Extract the (X, Y) coordinate from the center of the cell holding the provided text.  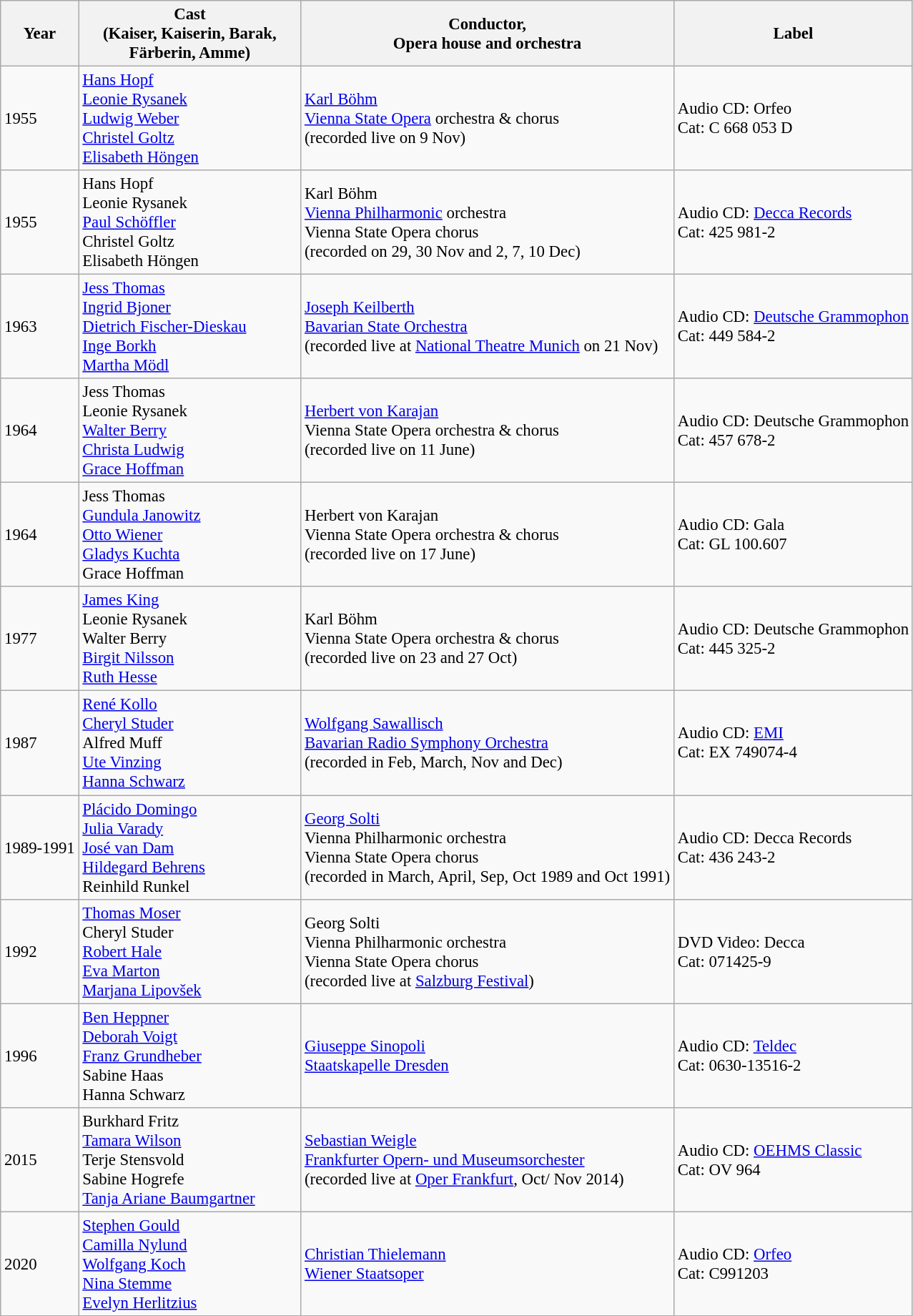
Jess ThomasGundula JanowitzOtto WienerGladys KuchtaGrace Hoffman (190, 535)
1989-1991 (40, 848)
Audio CD: OrfeoCat: C991203 (793, 1264)
1977 (40, 639)
Audio CD: Decca RecordsCat: 425 981-2 (793, 222)
Jess ThomasIngrid BjonerDietrich Fischer-DieskauInge BorkhMartha Mödl (190, 327)
DVD Video: Decca Cat: 071425-9 (793, 951)
Herbert von KarajanVienna State Opera orchestra & chorus(recorded live on 11 June) (488, 431)
Audio CD: GalaCat: GL 100.607 (793, 535)
Audio CD: Deutsche GrammophonCat: 449 584-2 (793, 327)
Stephen GouldCamilla NylundWolfgang KochNina StemmeEvelyn Herlitzius (190, 1264)
1987 (40, 743)
Sebastian WeigleFrankfurter Opern- und Museumsorchester(recorded live at Oper Frankfurt, Oct/ Nov 2014) (488, 1159)
Plácido DomingoJulia VaradyJosé van DamHildegard BehrensReinhild Runkel (190, 848)
Audio CD: Deutsche GrammophonCat: 445 325-2 (793, 639)
Giuseppe SinopoliStaatskapelle Dresden (488, 1056)
Year (40, 34)
Audio CD: OEHMS ClassicCat: OV 964 (793, 1159)
James KingLeonie RysanekWalter BerryBirgit NilssonRuth Hesse (190, 639)
Ben HeppnerDeborah VoigtFranz GrundheberSabine HaasHanna Schwarz (190, 1056)
Joseph KeilberthBavarian State Orchestra(recorded live at National Theatre Munich on 21 Nov) (488, 327)
Hans HopfLeonie RysanekPaul SchöfflerChristel GoltzElisabeth Höngen (190, 222)
Audio CD: Deutsche GrammophonCat: 457 678-2 (793, 431)
Thomas MoserCheryl StuderRobert HaleEva MartonMarjana Lipovšek (190, 951)
Wolfgang SawallischBavarian Radio Symphony Orchestra(recorded in Feb, March, Nov and Dec) (488, 743)
Karl BöhmVienna State Opera orchestra & chorus(recorded live on 9 Nov) (488, 119)
2020 (40, 1264)
Jess ThomasLeonie RysanekWalter BerryChrista LudwigGrace Hoffman (190, 431)
Georg SoltiVienna Philharmonic orchestraVienna State Opera chorus(recorded in March, April, Sep, Oct 1989 and Oct 1991) (488, 848)
1963 (40, 327)
Conductor,Opera house and orchestra (488, 34)
René KolloCheryl StuderAlfred MuffUte VinzingHanna Schwarz (190, 743)
1996 (40, 1056)
Audio CD: EMICat: EX 749074-4 (793, 743)
Georg SoltiVienna Philharmonic orchestraVienna State Opera chorus(recorded live at Salzburg Festival) (488, 951)
Christian Thielemann Wiener Staatsoper (488, 1264)
Label (793, 34)
Audio CD: OrfeoCat: C 668 053 D (793, 119)
Hans HopfLeonie RysanekLudwig WeberChristel GoltzElisabeth Höngen (190, 119)
Audio CD: Decca RecordsCat: 436 243-2 (793, 848)
Karl BöhmVienna State Opera orchestra & chorus(recorded live on 23 and 27 Oct) (488, 639)
Audio CD: TeldecCat: 0630-13516-2 (793, 1056)
Cast(Kaiser, Kaiserin, Barak,Färberin, Amme) (190, 34)
Herbert von KarajanVienna State Opera orchestra & chorus(recorded live on 17 June) (488, 535)
Burkhard FritzTamara WilsonTerje StensvoldSabine HogrefeTanja Ariane Baumgartner (190, 1159)
Karl BöhmVienna Philharmonic orchestraVienna State Opera chorus(recorded on 29, 30 Nov and 2, 7, 10 Dec) (488, 222)
1992 (40, 951)
2015 (40, 1159)
